Output the (X, Y) coordinate of the center of the cell containing the given text.  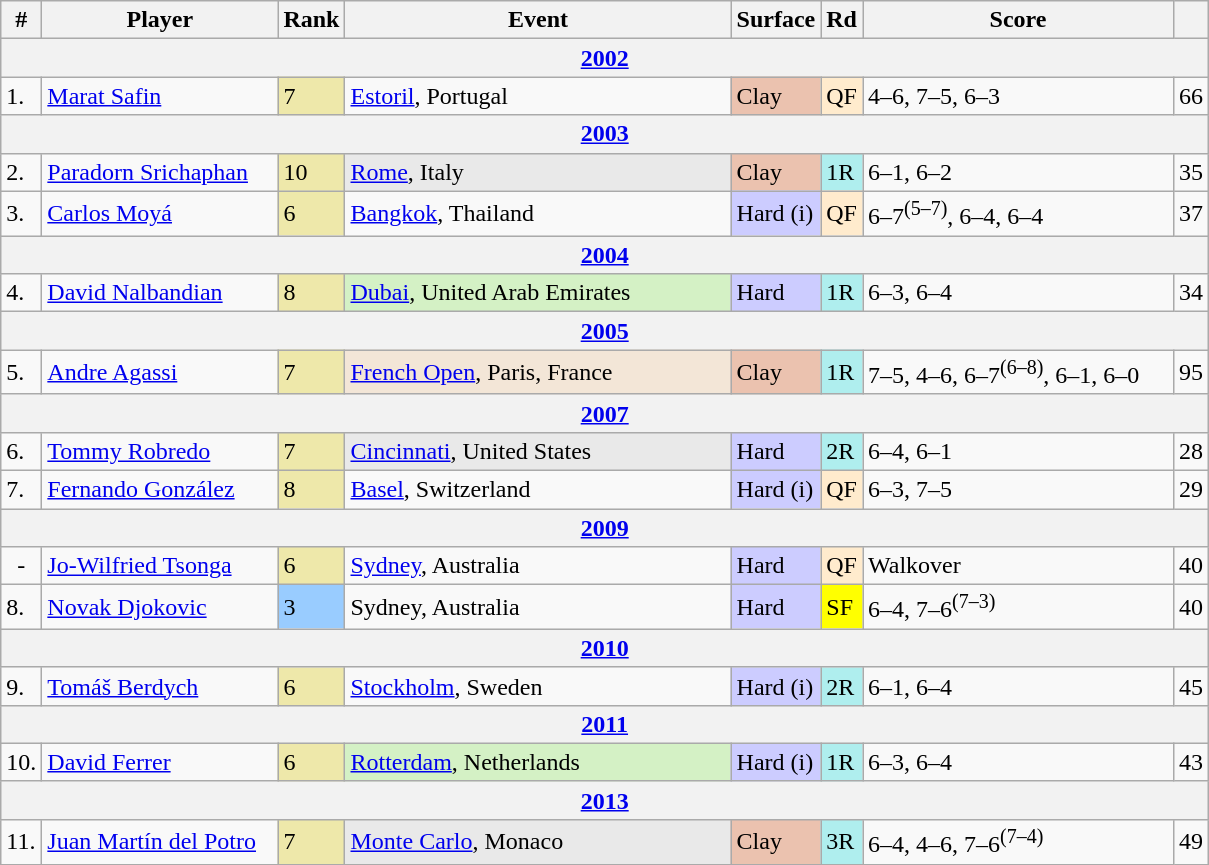
Carlos Moyá (160, 214)
6–1, 6–2 (1018, 172)
10 (312, 172)
Stockholm, Sweden (538, 686)
10. (22, 762)
35 (1192, 172)
Rd (842, 20)
49 (1192, 842)
Monte Carlo, Monaco (538, 842)
- (22, 566)
6. (22, 451)
David Ferrer (160, 762)
2010 (605, 648)
Walkover (1018, 566)
3 (312, 608)
6–7(5–7), 6–4, 6–4 (1018, 214)
1. (22, 96)
Marat Safin (160, 96)
Paradorn Srichaphan (160, 172)
Juan Martín del Potro (160, 842)
9. (22, 686)
3R (842, 842)
34 (1192, 293)
2009 (605, 528)
3. (22, 214)
Surface (776, 20)
66 (1192, 96)
45 (1192, 686)
7–5, 4–6, 6–7(6–8), 6–1, 6–0 (1018, 372)
2011 (605, 724)
43 (1192, 762)
Andre Agassi (160, 372)
28 (1192, 451)
Jo-Wilfried Tsonga (160, 566)
6–4, 7–6(7–3) (1018, 608)
2003 (605, 134)
Tommy Robredo (160, 451)
6–4, 6–1 (1018, 451)
2007 (605, 413)
Cincinnati, United States (538, 451)
37 (1192, 214)
Rotterdam, Netherlands (538, 762)
2. (22, 172)
6–1, 6–4 (1018, 686)
Fernando González (160, 489)
Dubai, United Arab Emirates (538, 293)
Event (538, 20)
4. (22, 293)
6–3, 7–5 (1018, 489)
SF (842, 608)
David Nalbandian (160, 293)
29 (1192, 489)
Rome, Italy (538, 172)
# (22, 20)
5. (22, 372)
8. (22, 608)
Player (160, 20)
Novak Djokovic (160, 608)
2004 (605, 255)
Estoril, Portugal (538, 96)
2002 (605, 58)
95 (1192, 372)
6–4, 4–6, 7–6(7–4) (1018, 842)
Basel, Switzerland (538, 489)
11. (22, 842)
4–6, 7–5, 6–3 (1018, 96)
2013 (605, 800)
2005 (605, 331)
Score (1018, 20)
Bangkok, Thailand (538, 214)
Rank (312, 20)
Tomáš Berdych (160, 686)
7. (22, 489)
French Open, Paris, France (538, 372)
